Capture the cell that displays the provided text and extract its (X, Y) central coordinate. 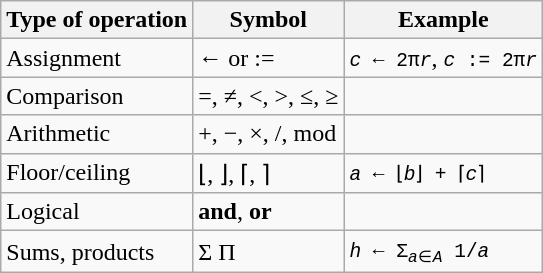
Logical (97, 212)
← or := (268, 58)
Floor/ceiling (97, 173)
Type of operation (97, 20)
=, ≠, <, >, ≤, ≥ (268, 96)
+, −, ×, /, mod (268, 134)
Σ Π (268, 252)
Arithmetic (97, 134)
Example (444, 20)
Comparison (97, 96)
Symbol (268, 20)
and, or (268, 212)
Assignment (97, 58)
c ← 2πr, c := 2πr (444, 58)
Sums, products (97, 252)
h ← Σa∈A 1/a (444, 252)
⌊, ⌋, ⌈, ⌉ (268, 173)
a ← ⌊b⌋ + ⌈c⌉ (444, 173)
